Scan for the cell matching the given text and deliver its [X, Y] coordinate at center. 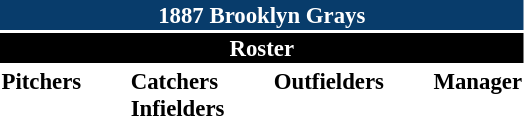
1887 Brooklyn Grays [262, 15]
Roster [262, 48]
